From the cell containing the given text, extract its center point as (X, Y) coordinate. 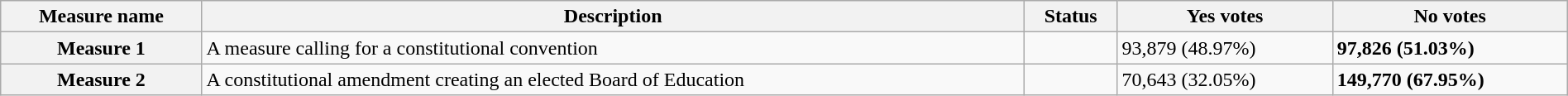
A measure calling for a constitutional convention (613, 48)
Measure 1 (101, 48)
Measure 2 (101, 79)
70,643 (32.05%) (1225, 79)
Description (613, 17)
Measure name (101, 17)
149,770 (67.95%) (1450, 79)
93,879 (48.97%) (1225, 48)
Status (1070, 17)
Yes votes (1225, 17)
97,826 (51.03%) (1450, 48)
A constitutional amendment creating an elected Board of Education (613, 79)
No votes (1450, 17)
